Detect which cell encompasses the target text, then output its [X, Y] center coordinate. 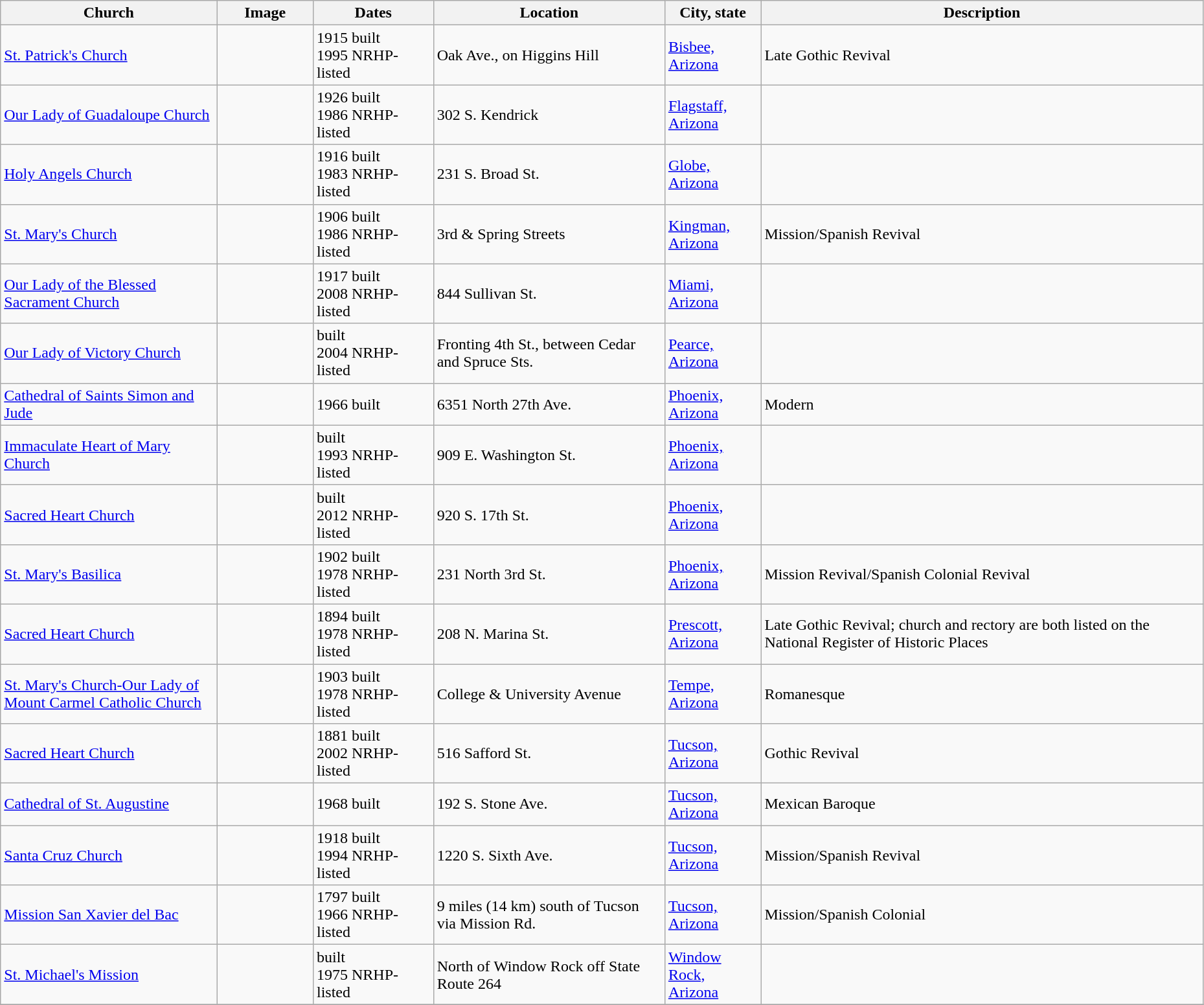
909 E. Washington St. [549, 455]
Tempe, Arizona [712, 693]
St. Patrick's Church [109, 55]
built2004 NRHP-listed [373, 353]
Globe, Arizona [712, 174]
Kingman, Arizona [712, 234]
Dates [373, 13]
Description [982, 13]
231 S. Broad St. [549, 174]
built2012 NRHP-listed [373, 514]
1881 built2002 NRHP-listed [373, 754]
1926 built1986 NRHP-listed [373, 115]
Mission San Xavier del Bac [109, 915]
1918 built1994 NRHP-listed [373, 855]
Holy Angels Church [109, 174]
9 miles (14 km) south of Tucson via Mission Rd. [549, 915]
built1993 NRHP-listed [373, 455]
3rd & Spring Streets [549, 234]
St. Mary's Church-Our Lady of Mount Carmel Catholic Church [109, 693]
North of Window Rock off State Route 264 [549, 975]
1968 built [373, 805]
Cathedral of St. Augustine [109, 805]
Our Lady of Victory Church [109, 353]
Our Lady of Guadaloupe Church [109, 115]
Our Lady of the Blessed Sacrament Church [109, 294]
Church [109, 13]
Bisbee, Arizona [712, 55]
Prescott, Arizona [712, 634]
Late Gothic Revival [982, 55]
St. Mary's Basilica [109, 574]
231 North 3rd St. [549, 574]
built1975 NRHP-listed [373, 975]
1906 built1986 NRHP-listed [373, 234]
Cathedral of Saints Simon and Jude [109, 404]
Mission/Spanish Colonial [982, 915]
1903 built1978 NRHP-listed [373, 693]
Romanesque [982, 693]
College & University Avenue [549, 693]
1894 built1978 NRHP-listed [373, 634]
208 N. Marina St. [549, 634]
1916 built1983 NRHP-listed [373, 174]
1917 built2008 NRHP-listed [373, 294]
1966 built [373, 404]
Mission Revival/Spanish Colonial Revival [982, 574]
Image [266, 13]
1220 S. Sixth Ave. [549, 855]
Location [549, 13]
Santa Cruz Church [109, 855]
6351 North 27th Ave. [549, 404]
St. Mary's Church [109, 234]
Pearce, Arizona [712, 353]
Immaculate Heart of Mary Church [109, 455]
192 S. Stone Ave. [549, 805]
516 Safford St. [549, 754]
302 S. Kendrick [549, 115]
1915 built1995 NRHP-listed [373, 55]
Fronting 4th St., between Cedar and Spruce Sts. [549, 353]
Flagstaff, Arizona [712, 115]
920 S. 17th St. [549, 514]
Mexican Baroque [982, 805]
Gothic Revival [982, 754]
1902 built1978 NRHP-listed [373, 574]
Late Gothic Revival; church and rectory are both listed on the National Register of Historic Places [982, 634]
844 Sullivan St. [549, 294]
St. Michael's Mission [109, 975]
City, state [712, 13]
Window Rock, Arizona [712, 975]
Miami, Arizona [712, 294]
1797 built1966 NRHP-listed [373, 915]
Modern [982, 404]
Oak Ave., on Higgins Hill [549, 55]
